Find where the given text appears and provide that cell's center as (X, Y) coordinate. 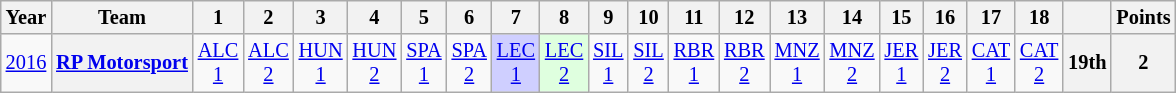
7 (516, 17)
17 (991, 17)
MNZ1 (798, 63)
6 (470, 17)
JER1 (902, 63)
CAT2 (1039, 63)
15 (902, 17)
CAT1 (991, 63)
10 (648, 17)
Team (122, 17)
LEC2 (564, 63)
9 (608, 17)
RBR1 (694, 63)
18 (1039, 17)
ALC1 (218, 63)
JER2 (945, 63)
3 (321, 17)
Points (1143, 17)
16 (945, 17)
4 (375, 17)
SIL2 (648, 63)
2016 (26, 63)
ALC2 (268, 63)
14 (852, 17)
11 (694, 17)
LEC1 (516, 63)
19th (1087, 63)
SIL1 (608, 63)
HUN1 (321, 63)
5 (424, 17)
8 (564, 17)
HUN2 (375, 63)
MNZ2 (852, 63)
SPA1 (424, 63)
13 (798, 17)
RBR2 (744, 63)
12 (744, 17)
SPA2 (470, 63)
1 (218, 17)
Year (26, 17)
RP Motorsport (122, 63)
